Find where the given text appears and provide that cell's center as [X, Y] coordinate. 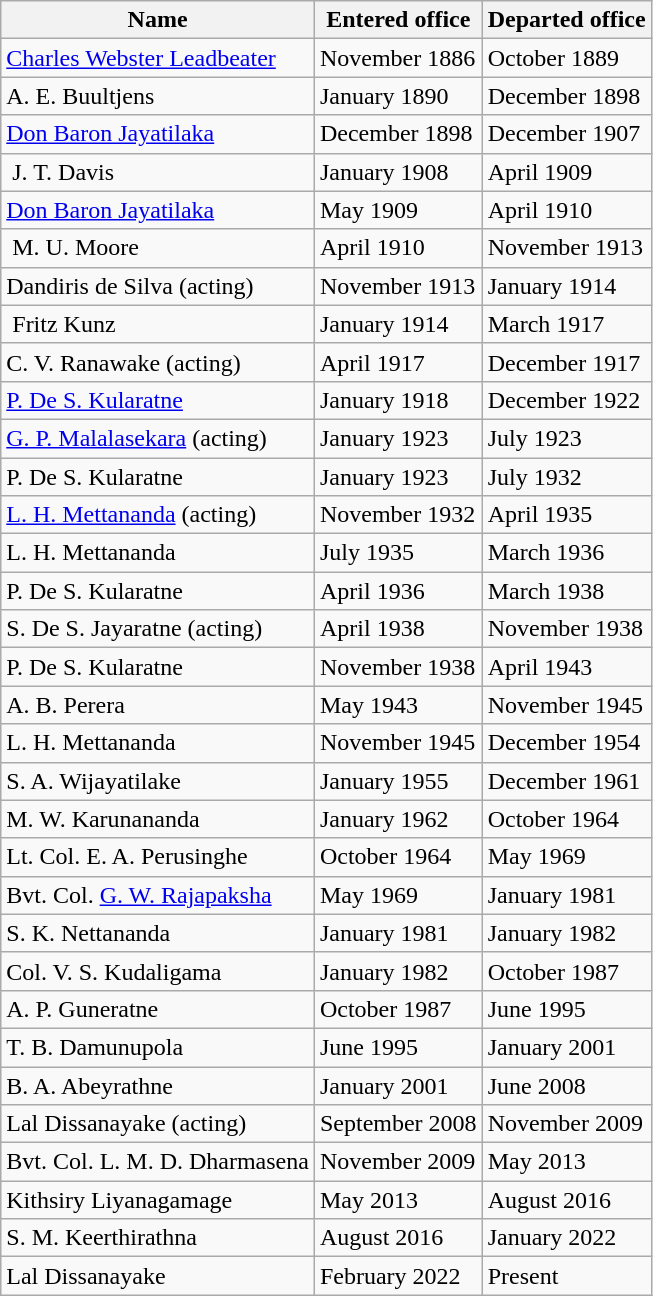
A. E. Buultjens [158, 96]
January 1890 [398, 96]
December 1922 [566, 400]
October 1889 [566, 58]
December 1961 [566, 781]
June 2008 [566, 1085]
July 1923 [566, 438]
July 1935 [398, 553]
A. P. Guneratne [158, 1009]
July 1932 [566, 477]
Lt. Col. E. A. Perusinghe [158, 857]
Bvt. Col. L. M. D. Dharmasena [158, 1162]
S. K. Nettananda [158, 933]
Departed office [566, 20]
December 1954 [566, 743]
Entered office [398, 20]
L. H. Mettananda (acting) [158, 515]
April 1909 [566, 172]
April 1935 [566, 515]
March 1936 [566, 553]
January 1918 [398, 400]
September 2008 [398, 1124]
January 1962 [398, 819]
M. U. Moore [158, 248]
December 1917 [566, 362]
S. M. Keerthirathna [158, 1238]
Lal Dissanayake (acting) [158, 1124]
December 1907 [566, 134]
S. De S. Jayaratne (acting) [158, 629]
J. T. Davis [158, 172]
Dandiris de Silva (acting) [158, 286]
April 1938 [398, 629]
Col. V. S. Kudaligama [158, 971]
April 1936 [398, 591]
Bvt. Col. G. W. Rajapaksha [158, 895]
May 1943 [398, 705]
A. B. Perera [158, 705]
B. A. Abeyrathne [158, 1085]
March 1917 [566, 324]
Charles Webster Leadbeater [158, 58]
C. V. Ranawake (acting) [158, 362]
November 1886 [398, 58]
November 1932 [398, 515]
January 1955 [398, 781]
Present [566, 1276]
January 2022 [566, 1238]
March 1938 [566, 591]
May 1909 [398, 210]
T. B. Damunupola [158, 1047]
Lal Dissanayake [158, 1276]
Kithsiry Liyanagamage [158, 1200]
M. W. Karunananda [158, 819]
April 1917 [398, 362]
January 1908 [398, 172]
February 2022 [398, 1276]
S. A. Wijayatilake [158, 781]
Name [158, 20]
Fritz Kunz [158, 324]
G. P. Malalasekara (acting) [158, 438]
April 1943 [566, 667]
